Find where the given text appears and provide that cell's center as (x, y) coordinate. 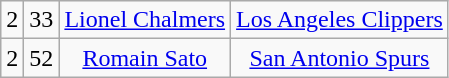
Los Angeles Clippers (340, 20)
Romain Sato (145, 58)
Lionel Chalmers (145, 20)
52 (42, 58)
33 (42, 20)
San Antonio Spurs (340, 58)
